Locate the cell with the specified text and output its [x, y] center coordinate. 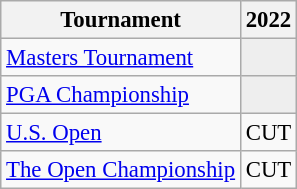
PGA Championship [121, 95]
Tournament [121, 20]
Masters Tournament [121, 58]
The Open Championship [121, 170]
U.S. Open [121, 133]
2022 [268, 20]
